Determine the [x, y] coordinate at the center of the cell enclosing the given text.  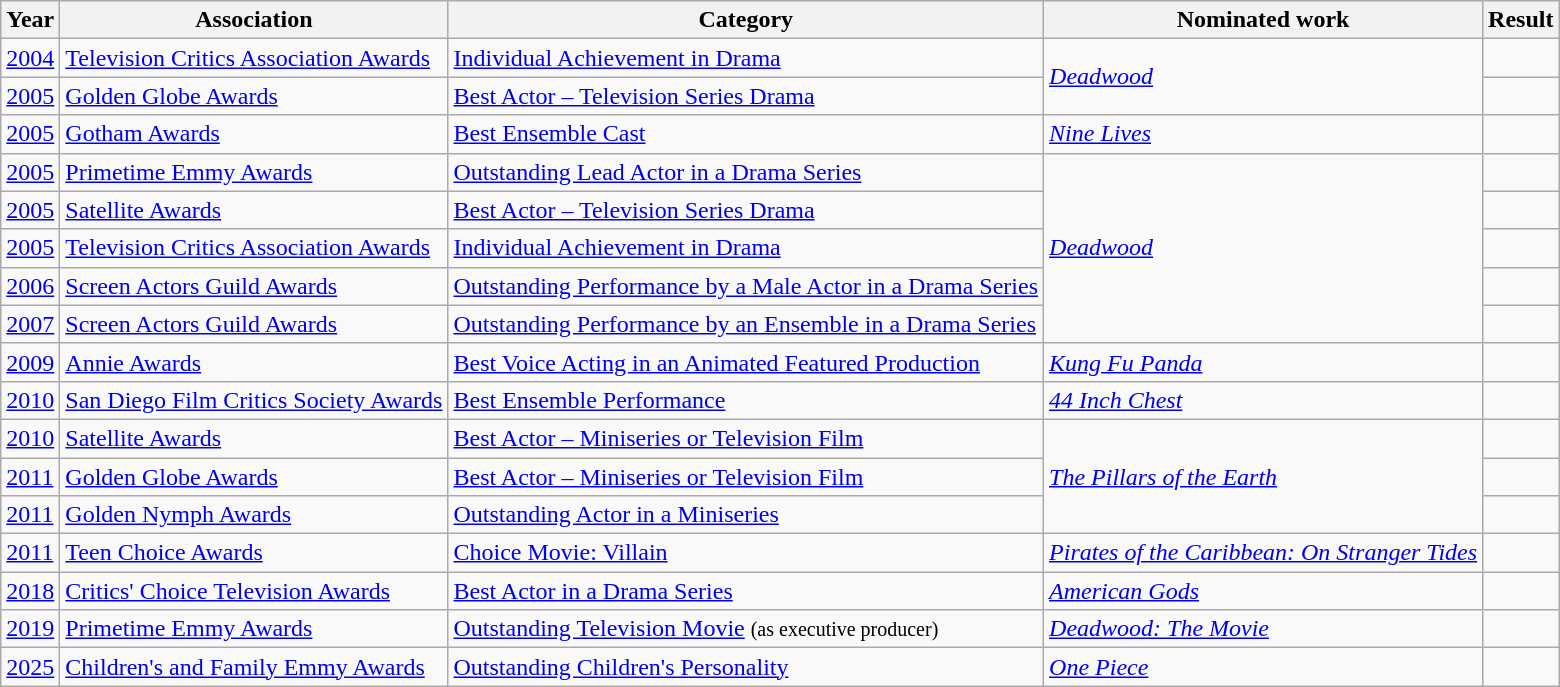
San Diego Film Critics Society Awards [254, 400]
Golden Nymph Awards [254, 515]
Children's and Family Emmy Awards [254, 667]
Outstanding Television Movie (as executive producer) [746, 629]
Critics' Choice Television Awards [254, 591]
Best Ensemble Cast [746, 134]
2006 [30, 286]
Association [254, 20]
2004 [30, 58]
Outstanding Children's Personality [746, 667]
2018 [30, 591]
Gotham Awards [254, 134]
American Gods [1264, 591]
Best Ensemble Performance [746, 400]
Category [746, 20]
Annie Awards [254, 362]
Outstanding Actor in a Miniseries [746, 515]
Year [30, 20]
2019 [30, 629]
2025 [30, 667]
The Pillars of the Earth [1264, 476]
Best Voice Acting in an Animated Featured Production [746, 362]
2009 [30, 362]
Choice Movie: Villain [746, 553]
Nine Lives [1264, 134]
Pirates of the Caribbean: On Stranger Tides [1264, 553]
44 Inch Chest [1264, 400]
Result [1521, 20]
One Piece [1264, 667]
2007 [30, 324]
Nominated work [1264, 20]
Outstanding Lead Actor in a Drama Series [746, 172]
Teen Choice Awards [254, 553]
Deadwood: The Movie [1264, 629]
Outstanding Performance by an Ensemble in a Drama Series [746, 324]
Outstanding Performance by a Male Actor in a Drama Series [746, 286]
Kung Fu Panda [1264, 362]
Best Actor in a Drama Series [746, 591]
